Find where the given text appears and provide that cell's center as [x, y] coordinate. 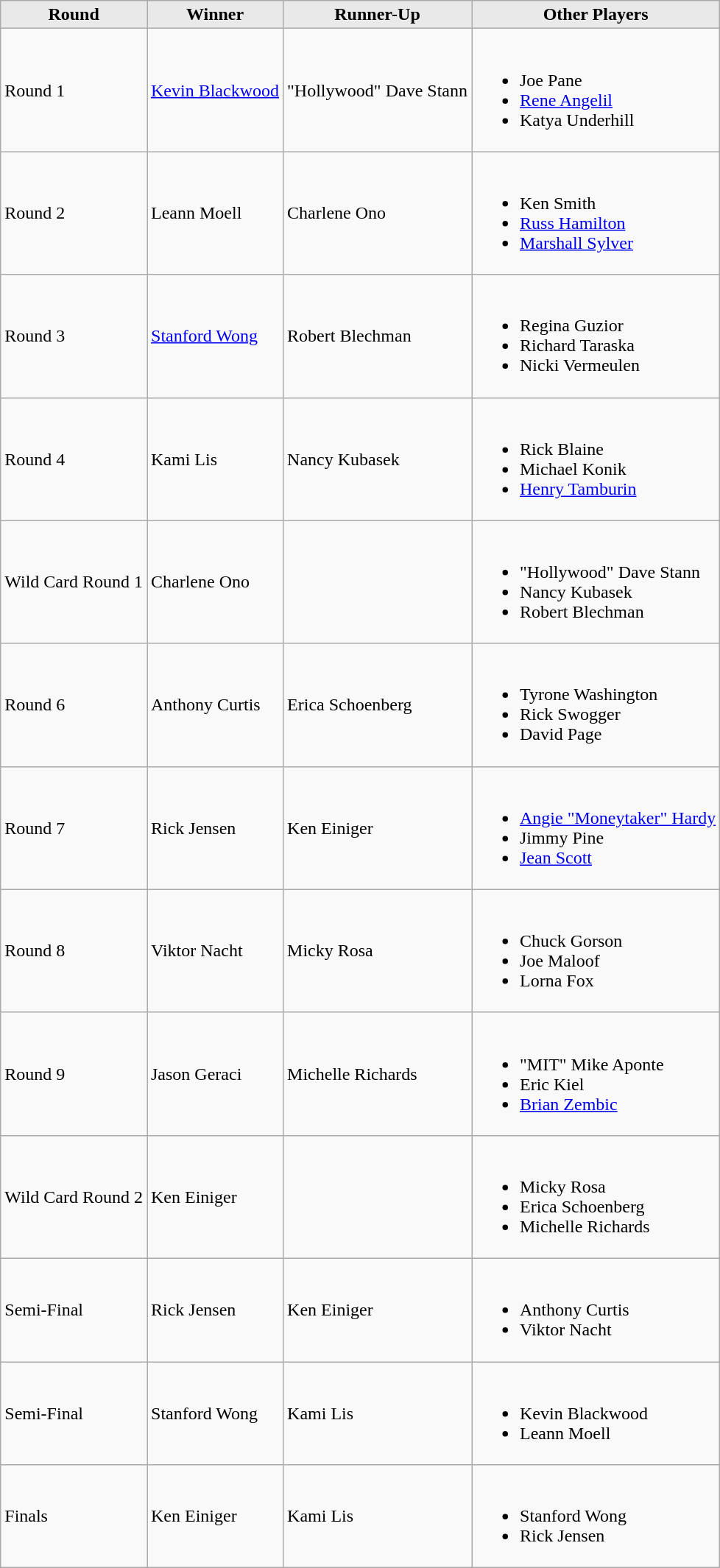
Other Players [595, 15]
Finals [74, 1516]
Ken SmithRuss HamiltonMarshall Sylver [595, 213]
Wild Card Round 2 [74, 1197]
Runner-Up [378, 15]
"Hollywood" Dave StannNancy KubasekRobert Blechman [595, 582]
Winner [215, 15]
Chuck GorsonJoe MaloofLorna Fox [595, 951]
Round 3 [74, 336]
Leann Moell [215, 213]
Erica Schoenberg [378, 705]
Round 1 [74, 90]
Micky Rosa [378, 951]
Kevin BlackwoodLeann Moell [595, 1413]
Wild Card Round 1 [74, 582]
Anthony Curtis [215, 705]
Stanford WongRick Jensen [595, 1516]
Nancy Kubasek [378, 459]
Anthony CurtisViktor Nacht [595, 1310]
Angie "Moneytaker" HardyJimmy PineJean Scott [595, 827]
Michelle Richards [378, 1073]
Micky RosaErica SchoenbergMichelle Richards [595, 1197]
Round 4 [74, 459]
Tyrone WashingtonRick SwoggerDavid Page [595, 705]
Joe PaneRene AngelilKatya Underhill [595, 90]
Round [74, 15]
Round 6 [74, 705]
Round 2 [74, 213]
Jason Geraci [215, 1073]
"Hollywood" Dave Stann [378, 90]
Round 8 [74, 951]
Rick BlaineMichael KonikHenry Tamburin [595, 459]
Round 9 [74, 1073]
Regina GuziorRichard TaraskaNicki Vermeulen [595, 336]
Kevin Blackwood [215, 90]
Robert Blechman [378, 336]
"MIT" Mike AponteEric KielBrian Zembic [595, 1073]
Viktor Nacht [215, 951]
Round 7 [74, 827]
